Pinpoint the cell where the given text exists, returning its (x, y) midpoint coordinate. 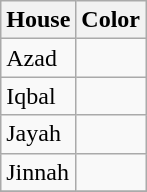
Azad (38, 58)
Jayah (38, 134)
Iqbal (38, 96)
Color (111, 20)
House (38, 20)
Jinnah (38, 172)
